Scan for the cell matching the given text and deliver its (x, y) coordinate at center. 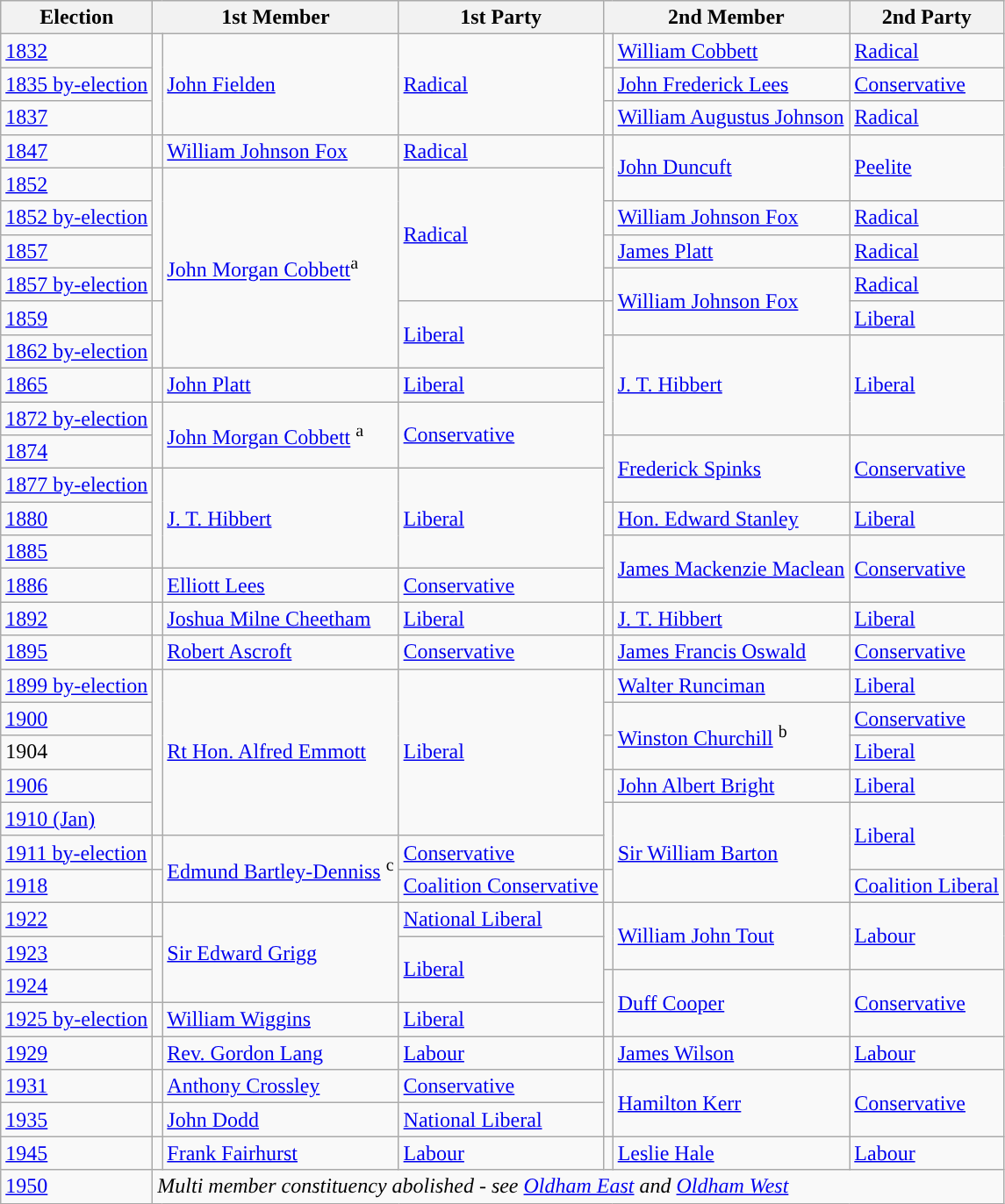
1877 by-election (77, 485)
1857 by-election (77, 284)
John Duncuft (731, 168)
Elliott Lees (281, 585)
Rt Hon. Alfred Emmott (281, 752)
1922 (77, 919)
1857 (77, 251)
John Platt (281, 384)
1880 (77, 519)
Frank Fairhurst (281, 1153)
Rev. Gordon Lang (281, 1053)
John Fielden (281, 84)
1918 (77, 885)
James Mackenzie Maclean (731, 569)
1862 by-election (77, 351)
Winston Churchill b (731, 735)
1847 (77, 151)
1910 (Jan) (77, 819)
1874 (77, 452)
Robert Ascroft (281, 652)
Leslie Hale (731, 1153)
1885 (77, 552)
William Wiggins (281, 1020)
James Francis Oswald (731, 652)
John Morgan Cobbett a (281, 435)
1904 (77, 752)
1892 (77, 619)
Coalition Liberal (927, 885)
1935 (77, 1120)
1911 by-election (77, 852)
Multi member constituency abolished - see Oldham East and Oldham West (578, 1186)
Coalition Conservative (500, 885)
Sir Edward Grigg (281, 952)
Hon. Edward Stanley (731, 519)
1852 (77, 184)
1852 by-election (77, 218)
2nd Member (727, 18)
1886 (77, 585)
James Platt (731, 251)
1923 (77, 952)
William Augustus Johnson (731, 118)
1929 (77, 1053)
1931 (77, 1086)
John Albert Bright (731, 785)
1865 (77, 384)
1950 (77, 1186)
Edmund Bartley-Denniss c (281, 869)
1895 (77, 652)
1925 by-election (77, 1020)
1832 (77, 51)
Hamilton Kerr (731, 1103)
John Morgan Cobbetta (281, 268)
1872 by-election (77, 419)
James Wilson (731, 1053)
John Dodd (281, 1120)
Walter Runciman (731, 685)
Joshua Milne Cheetham (281, 619)
William Cobbett (731, 51)
1835 by-election (77, 84)
Election (77, 18)
1945 (77, 1153)
1924 (77, 986)
Frederick Spinks (731, 469)
1837 (77, 118)
1906 (77, 785)
Duff Cooper (731, 1003)
2nd Party (927, 18)
William John Tout (731, 935)
Sir William Barton (731, 852)
Peelite (927, 168)
1st Member (276, 18)
Anthony Crossley (281, 1086)
1st Party (500, 18)
1900 (77, 719)
1899 by-election (77, 685)
John Frederick Lees (731, 84)
1859 (77, 318)
